Detect which cell encompasses the target text, then output its (X, Y) center coordinate. 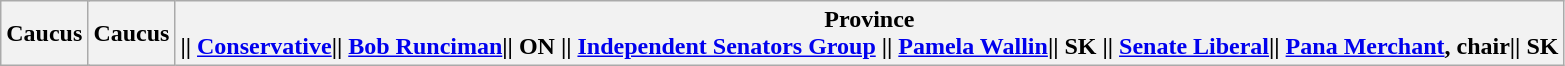
Province|| Conservative|| Bob Runciman|| ON || Independent Senators Group || Pamela Wallin|| SK || Senate Liberal|| Pana Merchant, chair|| SK (870, 34)
